Identify which cell holds the provided text, then report its (X, Y) central coordinate. 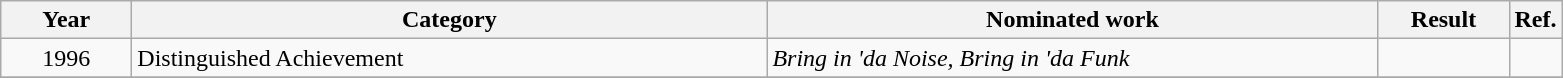
Nominated work (1072, 20)
1996 (66, 58)
Category (450, 20)
Result (1444, 20)
Year (66, 20)
Distinguished Achievement (450, 58)
Ref. (1536, 20)
Bring in 'da Noise, Bring in 'da Funk (1072, 58)
